Determine the [X, Y] coordinate at the center of the cell enclosing the given text.  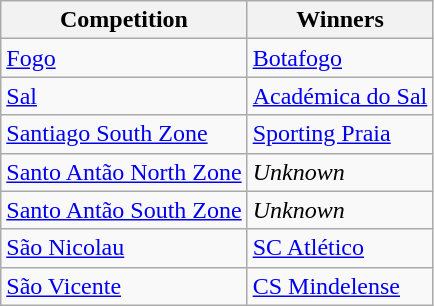
Santo Antão North Zone [124, 172]
São Nicolau [124, 248]
Fogo [124, 58]
Sal [124, 96]
Académica do Sal [340, 96]
Santo Antão South Zone [124, 210]
SC Atlético [340, 248]
CS Mindelense [340, 286]
Winners [340, 20]
Competition [124, 20]
Botafogo [340, 58]
Santiago South Zone [124, 134]
São Vicente [124, 286]
Sporting Praia [340, 134]
